Scan for the cell matching the given text and deliver its [x, y] coordinate at center. 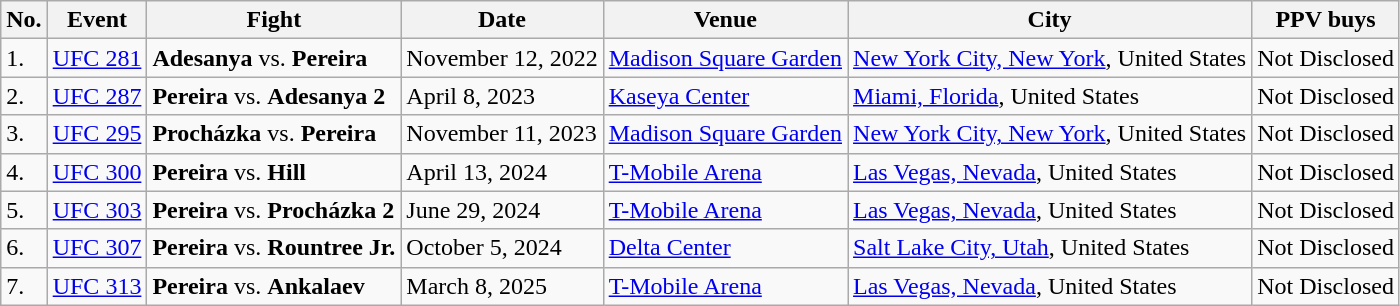
June 29, 2024 [502, 210]
UFC 313 [97, 286]
UFC 281 [97, 58]
2. [24, 96]
City [1050, 20]
5. [24, 210]
No. [24, 20]
Pereira vs. Hill [274, 172]
Venue [725, 20]
Pereira vs. Rountree Jr. [274, 248]
UFC 287 [97, 96]
UFC 303 [97, 210]
Pereira vs. Procházka 2 [274, 210]
UFC 300 [97, 172]
November 12, 2022 [502, 58]
Delta Center [725, 248]
March 8, 2025 [502, 286]
October 5, 2024 [502, 248]
Date [502, 20]
Kaseya Center [725, 96]
3. [24, 134]
April 13, 2024 [502, 172]
7. [24, 286]
1. [24, 58]
6. [24, 248]
4. [24, 172]
UFC 307 [97, 248]
Miami, Florida, United States [1050, 96]
November 11, 2023 [502, 134]
Event [97, 20]
Pereira vs. Adesanya 2 [274, 96]
Salt Lake City, Utah, United States [1050, 248]
PPV buys [1326, 20]
Adesanya vs. Pereira [274, 58]
Procházka vs. Pereira [274, 134]
April 8, 2023 [502, 96]
UFC 295 [97, 134]
Fight [274, 20]
Pereira vs. Ankalaev [274, 286]
